Determine the (x, y) coordinate at the center of the cell enclosing the given text.  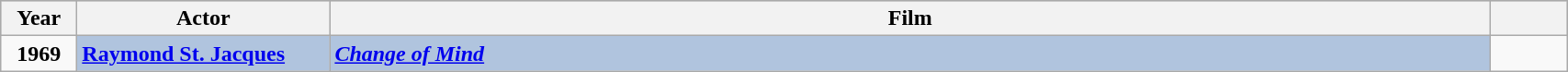
Year (39, 18)
Raymond St. Jacques (204, 54)
Film (910, 18)
Change of Mind (910, 54)
1969 (39, 54)
Actor (204, 18)
